From the cell containing the given text, extract its center point as (X, Y) coordinate. 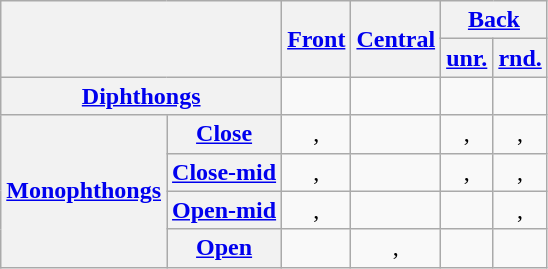
Close (224, 134)
Open (224, 248)
unr. (467, 58)
Monophthongs (84, 191)
Diphthongs (142, 96)
Front (316, 39)
Central (396, 39)
Open-mid (224, 210)
rnd. (520, 58)
Close-mid (224, 172)
Back (494, 20)
